Search for the cell housing the specified text and yield its [X, Y] center coordinate. 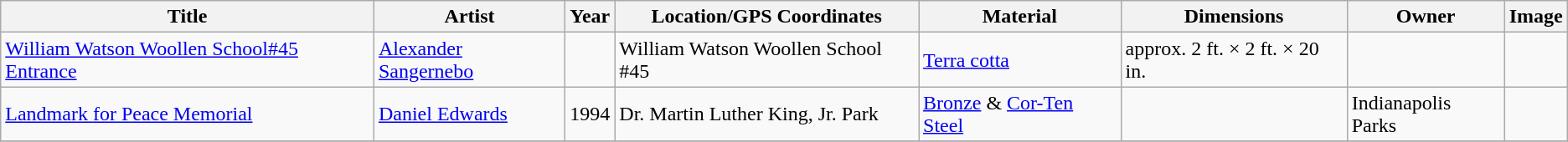
1994 [590, 114]
Terra cotta [1020, 60]
Daniel Edwards [469, 114]
Dimensions [1234, 17]
Title [188, 17]
William Watson Woollen School#45 Entrance [188, 60]
Landmark for Peace Memorial [188, 114]
Owner [1426, 17]
Indianapolis Parks [1426, 114]
Location/GPS Coordinates [767, 17]
Material [1020, 17]
William Watson Woollen School #45 [767, 60]
Year [590, 17]
Dr. Martin Luther King, Jr. Park [767, 114]
Artist [469, 17]
Bronze & Cor-Ten Steel [1020, 114]
Alexander Sangernebo [469, 60]
approx. 2 ft. × 2 ft. × 20 in. [1234, 60]
Image [1536, 17]
